Output the [X, Y] coordinate of the center of the cell containing the given text.  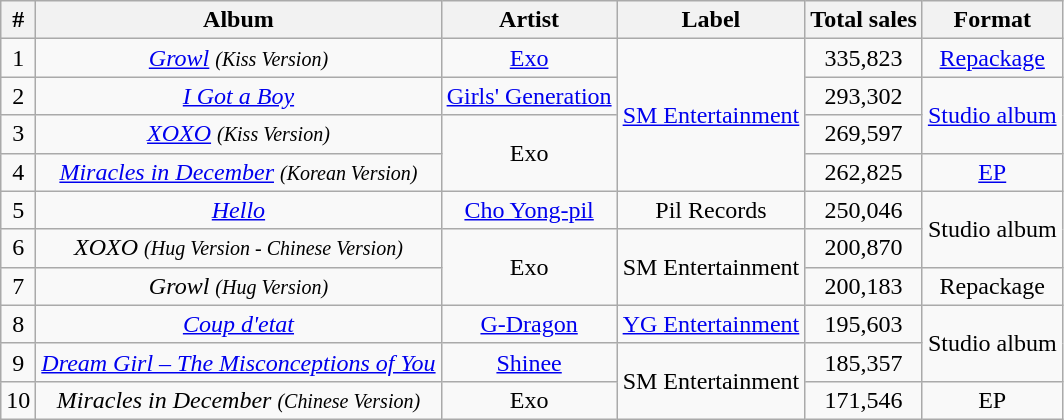
6 [18, 248]
Miracles in December (Korean Version) [238, 172]
Dream Girl – The Misconceptions of You [238, 362]
Hello [238, 210]
Album [238, 20]
Shinee [529, 362]
9 [18, 362]
XOXO (Hug Version - Chinese Version) [238, 248]
XOXO (Kiss Version) [238, 134]
Cho Yong-pil [529, 210]
269,597 [864, 134]
Pil Records [711, 210]
Growl (Kiss Version) [238, 58]
Format [992, 20]
1 [18, 58]
Total sales [864, 20]
I Got a Boy [238, 96]
10 [18, 400]
262,825 [864, 172]
Girls' Generation [529, 96]
G-Dragon [529, 324]
200,183 [864, 286]
293,302 [864, 96]
185,357 [864, 362]
250,046 [864, 210]
7 [18, 286]
2 [18, 96]
3 [18, 134]
Artist [529, 20]
Miracles in December (Chinese Version) [238, 400]
335,823 [864, 58]
Coup d'etat [238, 324]
Label [711, 20]
# [18, 20]
171,546 [864, 400]
8 [18, 324]
195,603 [864, 324]
200,870 [864, 248]
5 [18, 210]
YG Entertainment [711, 324]
Growl (Hug Version) [238, 286]
4 [18, 172]
